Extract the (x, y) coordinate from the center of the cell holding the provided text.  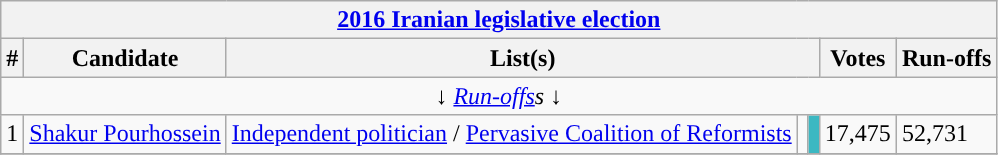
Independent politician / Pervasive Coalition of Reformists (512, 134)
↓ Run-offss ↓ (499, 96)
List(s) (522, 58)
Run-offs (946, 58)
# (12, 58)
2016 Iranian legislative election (499, 20)
17,475 (858, 134)
1 (12, 134)
Candidate (125, 58)
52,731 (946, 134)
Shakur Pourhossein (125, 134)
Votes (858, 58)
